From the cell containing the given text, extract its center point as (x, y) coordinate. 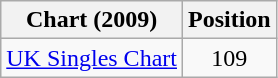
UK Singles Chart (92, 58)
109 (229, 58)
Position (229, 20)
Chart (2009) (92, 20)
